Return (X, Y) of the center of cell containing provided text 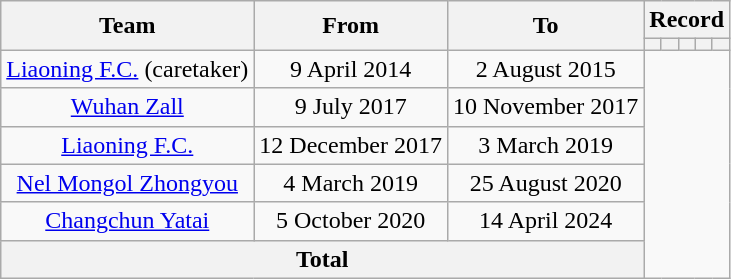
Liaoning F.C. (caretaker) (128, 69)
Total (322, 259)
From (351, 26)
Team (128, 26)
Changchun Yatai (128, 221)
25 August 2020 (545, 183)
4 March 2019 (351, 183)
10 November 2017 (545, 107)
To (545, 26)
14 April 2024 (545, 221)
9 July 2017 (351, 107)
12 December 2017 (351, 145)
Wuhan Zall (128, 107)
3 March 2019 (545, 145)
Liaoning F.C. (128, 145)
2 August 2015 (545, 69)
9 April 2014 (351, 69)
Record (687, 20)
5 October 2020 (351, 221)
Nel Mongol Zhongyou (128, 183)
